Detect which cell encompasses the target text, then output its [X, Y] center coordinate. 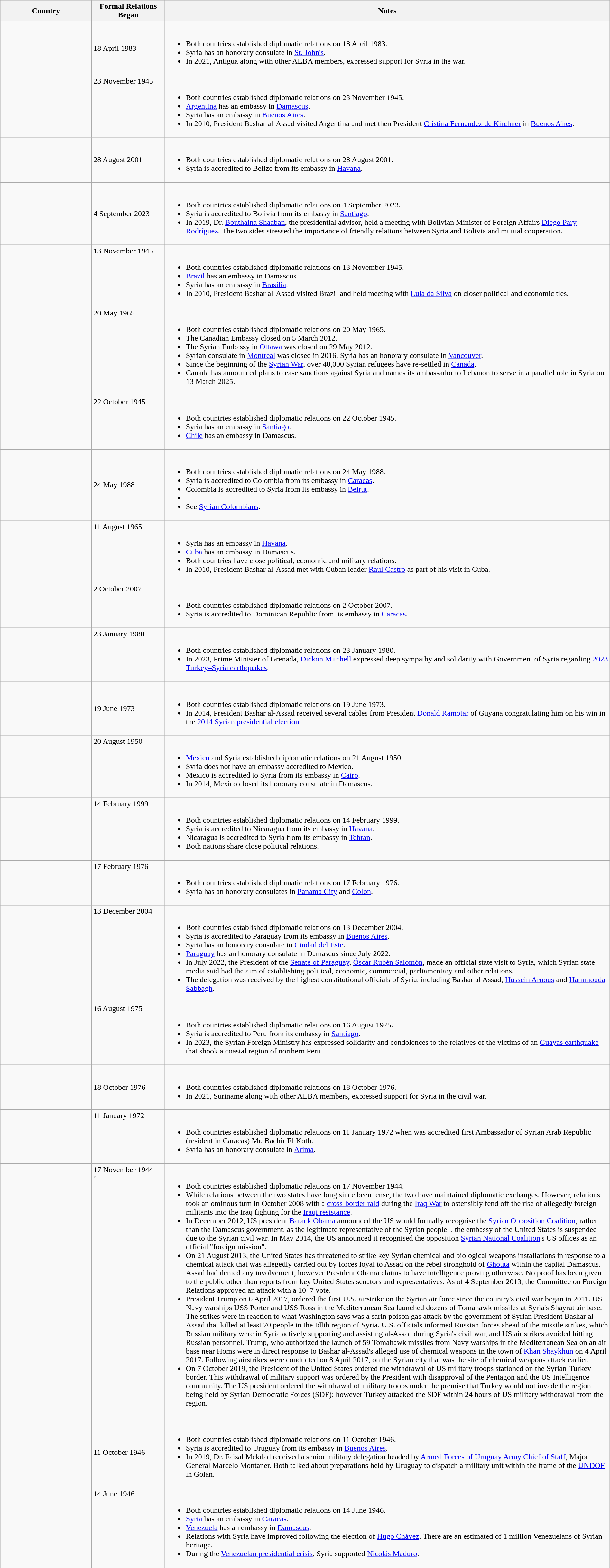
Both countries established diplomatic relations on 28 August 2001.Syria is accredited to Belize from its embassy in Havana. [387, 160]
18 October 1976 [128, 1087]
14 February 1999 [128, 829]
Both countries established diplomatic relations on 22 October 1945.Syria has an embassy in Santiago.Chile has an embassy in Damascus. [387, 423]
4 September 2023 [128, 214]
13 November 1945 [128, 276]
20 May 1965 [128, 351]
24 May 1988 [128, 485]
22 October 1945 [128, 423]
18 April 1983 [128, 48]
13 December 2004 [128, 954]
11 August 1965 [128, 552]
17 November 1944' [128, 1290]
Notes [387, 11]
Both countries established diplomatic relations on 2 October 2007.Syria is accredited to Dominican Republic from its embassy in Caracas. [387, 605]
2 October 2007 [128, 605]
28 August 2001 [128, 160]
Formal Relations Began [128, 11]
23 November 1945 [128, 106]
20 August 1950 [128, 767]
14 June 1946 [128, 1528]
17 February 1976 [128, 883]
19 June 1973 [128, 709]
Both countries established diplomatic relations on 17 February 1976.Syria has an honorary consulates in Panama City and Colón. [387, 883]
23 January 1980 [128, 655]
11 January 1972 [128, 1136]
Country [46, 11]
16 August 1975 [128, 1034]
11 October 1946 [128, 1452]
